Return (x, y) of the center of cell containing provided text 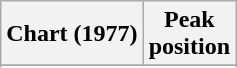
Chart (1977) (72, 34)
Peakposition (189, 34)
